Search for the cell housing the specified text and yield its [X, Y] center coordinate. 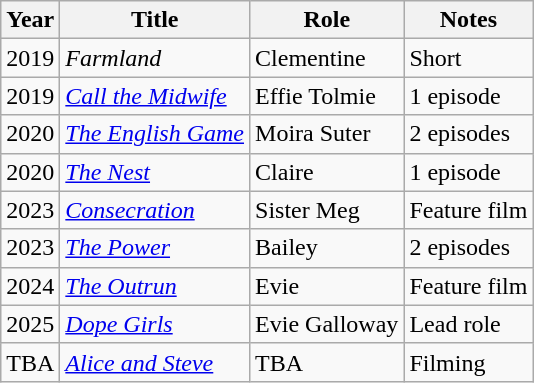
Claire [327, 172]
Moira Suter [327, 134]
Farmland [155, 58]
Evie Galloway [327, 324]
The Nest [155, 172]
Filming [468, 362]
Call the Midwife [155, 96]
Clementine [327, 58]
The English Game [155, 134]
Role [327, 20]
Bailey [327, 248]
Lead role [468, 324]
The Power [155, 248]
Consecration [155, 210]
Short [468, 58]
Title [155, 20]
2025 [30, 324]
Evie [327, 286]
Effie Tolmie [327, 96]
Alice and Steve [155, 362]
Dope Girls [155, 324]
The Outrun [155, 286]
2024 [30, 286]
Sister Meg [327, 210]
Year [30, 20]
Notes [468, 20]
